For the text-containing cell, return its midpoint in (x, y) coordinate format. 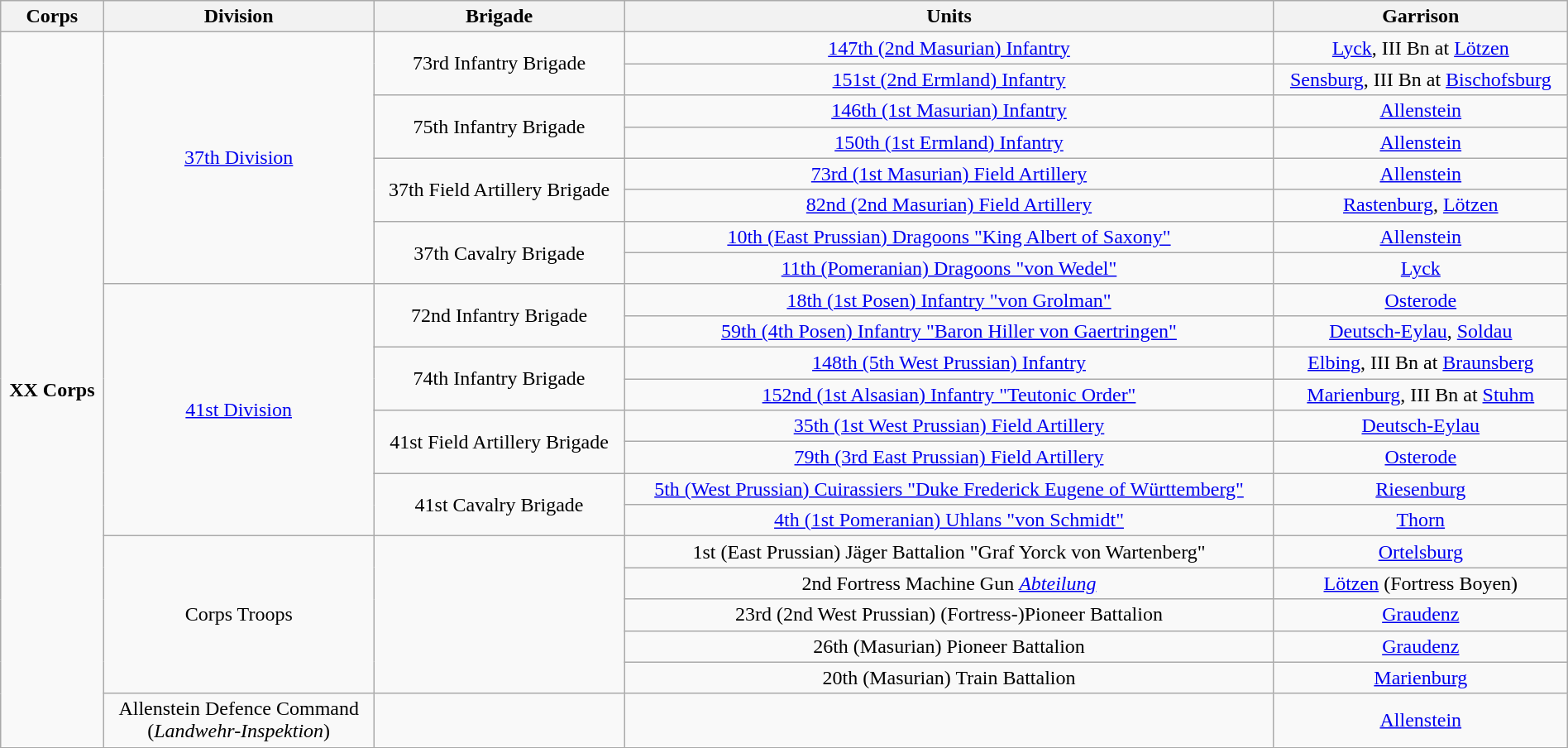
5th (West Prussian) Cuirassiers "Duke Frederick Eugene of Württemberg" (949, 489)
73rd Infantry Brigade (499, 64)
Thorn (1421, 520)
72nd Infantry Brigade (499, 315)
37th Field Artillery Brigade (499, 189)
37th Cavalry Brigade (499, 252)
Riesenburg (1421, 489)
150th (1st Ermland) Infantry (949, 142)
Lyck, III Bn at Lötzen (1421, 48)
23rd (2nd West Prussian) (Fortress-)Pioneer Battalion (949, 615)
Lötzen (Fortress Boyen) (1421, 583)
Allenstein Defence Command(Landwehr-Inspektion) (238, 720)
74th Infantry Brigade (499, 378)
XX Corps (52, 390)
82nd (2nd Masurian) Field Artillery (949, 205)
18th (1st Posen) Infantry "von Grolman" (949, 300)
Brigade (499, 17)
Sensburg, III Bn at Bischofsburg (1421, 79)
20th (Masurian) Train Battalion (949, 678)
59th (4th Posen) Infantry "Baron Hiller von Gaertringen" (949, 331)
147th (2nd Masurian) Infantry (949, 48)
73rd (1st Masurian) Field Artillery (949, 174)
75th Infantry Brigade (499, 127)
26th (Masurian) Pioneer Battalion (949, 646)
148th (5th West Prussian) Infantry (949, 362)
Rastenburg, Lötzen (1421, 205)
Deutsch-Eylau (1421, 426)
Elbing, III Bn at Braunsberg (1421, 362)
Corps (52, 17)
37th Division (238, 158)
Lyck (1421, 268)
152nd (1st Alsasian) Infantry "Teutonic Order" (949, 395)
1st (East Prussian) Jäger Battalion "Graf Yorck von Wartenberg" (949, 552)
4th (1st Pomeranian) Uhlans "von Schmidt" (949, 520)
41st Cavalry Brigade (499, 505)
Corps Troops (238, 615)
35th (1st West Prussian) Field Artillery (949, 426)
146th (1st Masurian) Infantry (949, 111)
Deutsch-Eylau, Soldau (1421, 331)
10th (East Prussian) Dragoons "King Albert of Saxony" (949, 237)
Marienburg (1421, 678)
Ortelsburg (1421, 552)
151st (2nd Ermland) Infantry (949, 79)
11th (Pomeranian) Dragoons "von Wedel" (949, 268)
Marienburg, III Bn at Stuhm (1421, 395)
41st Division (238, 410)
Units (949, 17)
2nd Fortress Machine Gun Abteilung (949, 583)
79th (3rd East Prussian) Field Artillery (949, 458)
Garrison (1421, 17)
Division (238, 17)
41st Field Artillery Brigade (499, 442)
